Pinpoint the cell where the given text exists, returning its [x, y] midpoint coordinate. 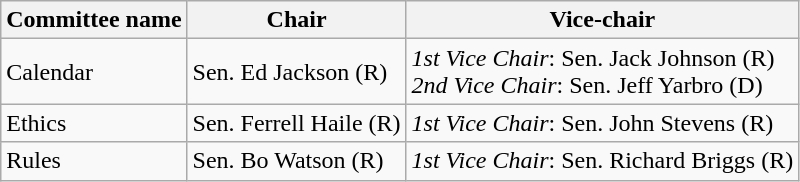
Rules [94, 161]
1st Vice Chair: Sen. Jack Johnson (R)2nd Vice Chair: Sen. Jeff Yarbro (D) [602, 72]
Sen. Ed Jackson (R) [296, 72]
Chair [296, 20]
Sen. Ferrell Haile (R) [296, 123]
Ethics [94, 123]
Calendar [94, 72]
Sen. Bo Watson (R) [296, 161]
Committee name [94, 20]
Vice-chair [602, 20]
1st Vice Chair: Sen. Richard Briggs (R) [602, 161]
1st Vice Chair: Sen. John Stevens (R) [602, 123]
